Output the [x, y] coordinate of the center of the cell containing the given text.  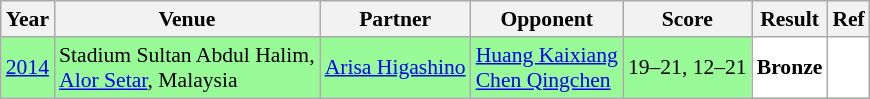
Opponent [547, 19]
Venue [187, 19]
Ref [848, 19]
Result [790, 19]
Arisa Higashino [396, 68]
2014 [28, 68]
Huang Kaixiang Chen Qingchen [547, 68]
Year [28, 19]
Bronze [790, 68]
19–21, 12–21 [688, 68]
Score [688, 19]
Partner [396, 19]
Stadium Sultan Abdul Halim,Alor Setar, Malaysia [187, 68]
